Find where the given text appears and provide that cell's center as (X, Y) coordinate. 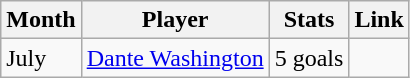
July (41, 58)
Player (175, 20)
Month (41, 20)
Link (379, 20)
Dante Washington (175, 58)
Stats (309, 20)
5 goals (309, 58)
